Output the (X, Y) coordinate of the center of the cell containing the given text.  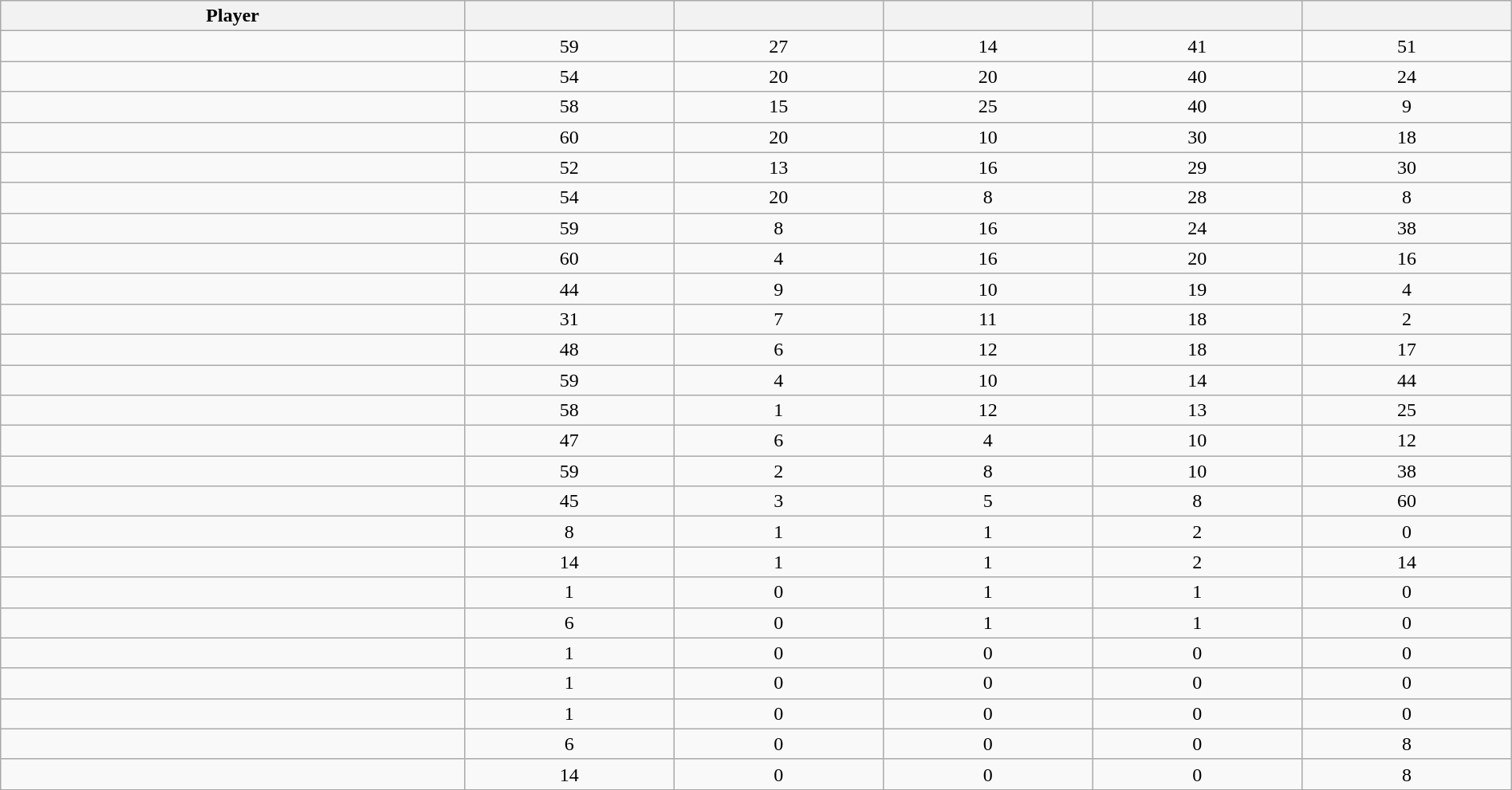
19 (1198, 289)
Player (233, 16)
45 (569, 501)
3 (778, 501)
31 (569, 319)
52 (569, 167)
48 (569, 349)
11 (989, 319)
29 (1198, 167)
5 (989, 501)
51 (1407, 46)
17 (1407, 349)
7 (778, 319)
41 (1198, 46)
47 (569, 441)
27 (778, 46)
28 (1198, 198)
15 (778, 107)
